Extract the [X, Y] coordinate from the center of the cell holding the provided text.  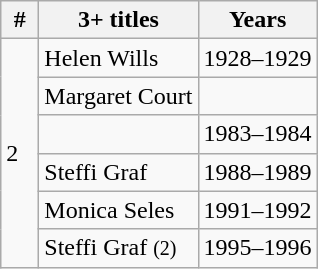
1995–1996 [258, 248]
1928–1929 [258, 58]
Steffi Graf (2) [118, 248]
Helen Wills [118, 58]
# [20, 20]
1983–1984 [258, 134]
Steffi Graf [118, 172]
1991–1992 [258, 210]
3+ titles [118, 20]
Monica Seles [118, 210]
Margaret Court [118, 96]
Years [258, 20]
2 [20, 153]
1988–1989 [258, 172]
